Search for the cell housing the specified text and yield its (X, Y) center coordinate. 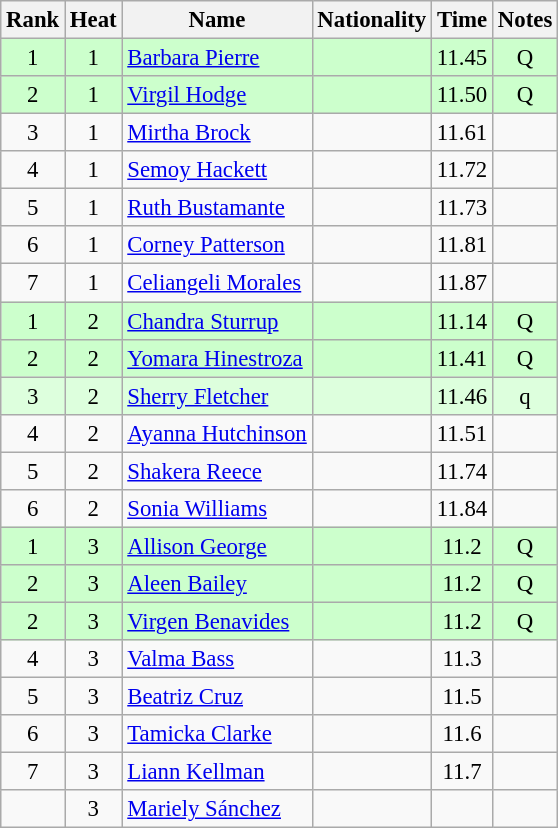
11.41 (462, 358)
11.46 (462, 396)
Liann Kellman (217, 772)
Valma Bass (217, 659)
11.87 (462, 283)
Celiangeli Morales (217, 283)
11.6 (462, 734)
Allison George (217, 546)
11.50 (462, 95)
Semoy Hackett (217, 170)
Sonia Williams (217, 509)
11.73 (462, 208)
11.74 (462, 471)
Corney Patterson (217, 245)
Mariely Sánchez (217, 809)
11.7 (462, 772)
Notes (526, 20)
Beatriz Cruz (217, 697)
Heat (94, 20)
11.72 (462, 170)
11.84 (462, 509)
Ruth Bustamante (217, 208)
Name (217, 20)
11.51 (462, 433)
Rank (33, 20)
Mirtha Brock (217, 133)
11.45 (462, 58)
q (526, 396)
Sherry Fletcher (217, 396)
Time (462, 20)
11.81 (462, 245)
Ayanna Hutchinson (217, 433)
Virgil Hodge (217, 95)
11.5 (462, 697)
Barbara Pierre (217, 58)
Yomara Hinestroza (217, 358)
Nationality (372, 20)
11.61 (462, 133)
Chandra Sturrup (217, 321)
11.14 (462, 321)
Aleen Bailey (217, 584)
Virgen Benavides (217, 621)
11.3 (462, 659)
Tamicka Clarke (217, 734)
Shakera Reece (217, 471)
